From the cell containing the given text, extract its center point as (X, Y) coordinate. 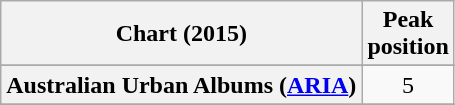
Peak position (408, 34)
Australian Urban Albums (ARIA) (182, 85)
5 (408, 85)
Chart (2015) (182, 34)
